Detect which cell encompasses the target text, then output its [x, y] center coordinate. 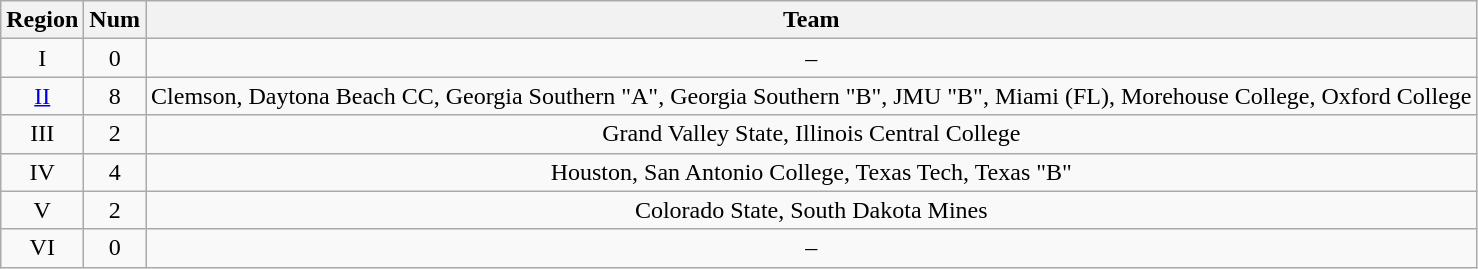
I [42, 58]
Colorado State, South Dakota Mines [812, 210]
8 [115, 96]
Houston, San Antonio College, Texas Tech, Texas "B" [812, 172]
Grand Valley State, Illinois Central College [812, 134]
Region [42, 20]
4 [115, 172]
IV [42, 172]
VI [42, 248]
Num [115, 20]
II [42, 96]
Clemson, Daytona Beach CC, Georgia Southern "A", Georgia Southern "B", JMU "B", Miami (FL), Morehouse College, Oxford College [812, 96]
Team [812, 20]
V [42, 210]
III [42, 134]
